Capture the cell that displays the provided text and extract its (x, y) central coordinate. 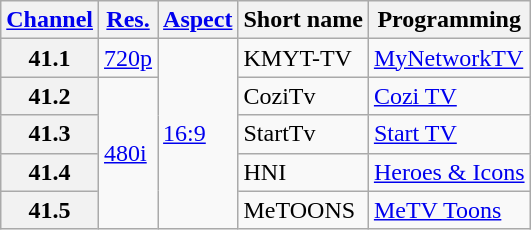
720p (128, 58)
16:9 (198, 134)
Res. (128, 20)
StartTv (303, 134)
41.2 (50, 96)
MeTOONS (303, 210)
Start TV (449, 134)
CoziTv (303, 96)
MeTV Toons (449, 210)
Cozi TV (449, 96)
41.1 (50, 58)
Aspect (198, 20)
41.5 (50, 210)
480i (128, 153)
41.4 (50, 172)
Heroes & Icons (449, 172)
MyNetworkTV (449, 58)
Channel (50, 20)
Programming (449, 20)
HNI (303, 172)
KMYT-TV (303, 58)
Short name (303, 20)
41.3 (50, 134)
